Return (x, y) of the center of cell containing provided text 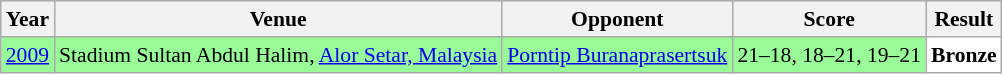
Stadium Sultan Abdul Halim, Alor Setar, Malaysia (278, 55)
Result (964, 19)
Score (829, 19)
2009 (28, 55)
Porntip Buranaprasertsuk (617, 55)
Venue (278, 19)
Bronze (964, 55)
21–18, 18–21, 19–21 (829, 55)
Opponent (617, 19)
Year (28, 19)
